Detect which cell encompasses the target text, then output its [x, y] center coordinate. 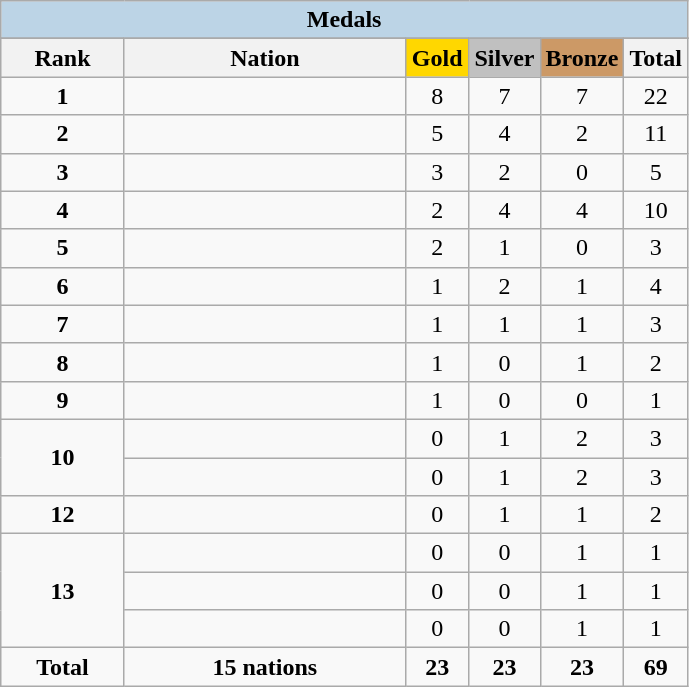
Gold [437, 58]
Nation [264, 58]
Bronze [582, 58]
12 [63, 515]
6 [63, 286]
11 [656, 134]
Silver [504, 58]
13 [63, 591]
9 [63, 400]
22 [656, 96]
15 nations [264, 667]
Rank [63, 58]
69 [656, 667]
Medals [344, 20]
